Provide the [x, y] coordinate of the cell's center where the given text is located.  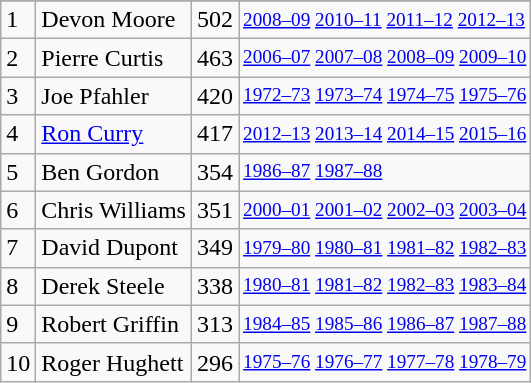
2006–07 2007–08 2008–09 2009–10 [385, 58]
Roger Hughett [114, 362]
354 [214, 172]
1979–80 1980–81 1981–82 1982–83 [385, 248]
Ron Curry [114, 134]
296 [214, 362]
338 [214, 286]
9 [18, 324]
Robert Griffin [114, 324]
463 [214, 58]
417 [214, 134]
2000–01 2001–02 2002–03 2003–04 [385, 210]
Joe Pfahler [114, 96]
313 [214, 324]
1980–81 1981–82 1982–83 1983–84 [385, 286]
10 [18, 362]
502 [214, 20]
Devon Moore [114, 20]
349 [214, 248]
David Dupont [114, 248]
2 [18, 58]
5 [18, 172]
Chris Williams [114, 210]
351 [214, 210]
7 [18, 248]
2008–09 2010–11 2011–12 2012–13 [385, 20]
2012–13 2013–14 2014–15 2015–16 [385, 134]
6 [18, 210]
Ben Gordon [114, 172]
4 [18, 134]
420 [214, 96]
8 [18, 286]
1984–85 1985–86 1986–87 1987–88 [385, 324]
1986–87 1987–88 [385, 172]
Pierre Curtis [114, 58]
1972–73 1973–74 1974–75 1975–76 [385, 96]
1 [18, 20]
1975–76 1976–77 1977–78 1978–79 [385, 362]
3 [18, 96]
Derek Steele [114, 286]
